Return the (x, y) coordinate for the center point of the cell that contains the specified text.  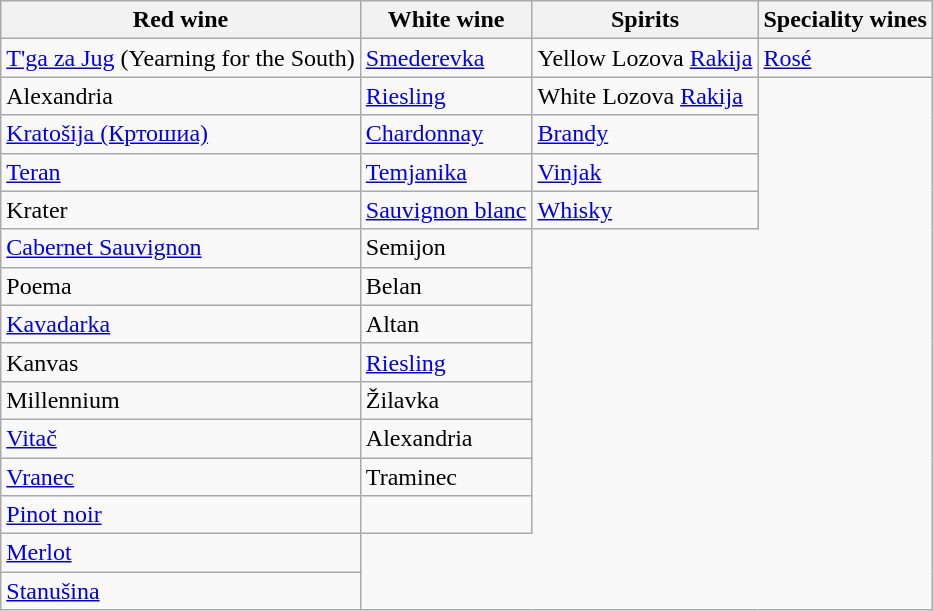
T'ga za Jug (Yearning for the South) (181, 58)
Cabernet Sauvignon (181, 248)
Brandy (645, 134)
Whisky (645, 210)
Pinot noir (181, 515)
Red wine (181, 20)
Poema (181, 286)
Merlot (181, 553)
Vranec (181, 477)
Altan (446, 324)
Sauvignon blanc (446, 210)
Žilavka (446, 400)
Spirits (645, 20)
Chardonnay (446, 134)
Stanušina (181, 591)
Belan (446, 286)
Traminec (446, 477)
Vinjak (645, 172)
Kavadarka (181, 324)
Speciality wines (845, 20)
Semijon (446, 248)
Kanvas (181, 362)
Teran (181, 172)
White Lozova Rakija (645, 96)
White wine (446, 20)
Millennium (181, 400)
Yellow Lozova Rakija (645, 58)
Vitač (181, 438)
Rosé (845, 58)
Krater (181, 210)
Smederevka (446, 58)
Temjanika (446, 172)
Kratošija (Кртошиа) (181, 134)
